Extract the [x, y] coordinate from the center of the cell holding the provided text.  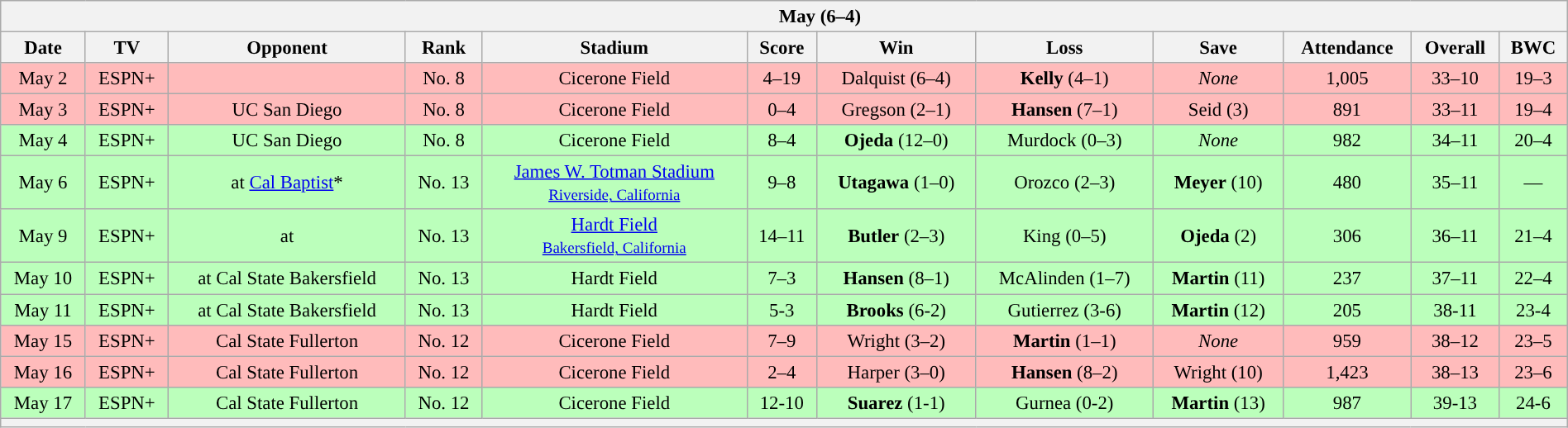
891 [1348, 110]
TV [127, 47]
4–19 [782, 78]
Win [896, 47]
Hansen (8–1) [896, 278]
24-6 [1533, 402]
Loss [1065, 47]
Score [782, 47]
at Cal Baptist* [288, 183]
982 [1348, 140]
May (6–4) [784, 17]
Meyer (10) [1219, 183]
20–4 [1533, 140]
23–5 [1533, 340]
BWC [1533, 47]
Seid (3) [1219, 110]
Opponent [288, 47]
Harper (3–0) [896, 372]
May 2 [43, 78]
May 16 [43, 372]
Martin (13) [1219, 402]
37–11 [1455, 278]
14–11 [782, 236]
Martin (12) [1219, 310]
McAlinden (1–7) [1065, 278]
7–9 [782, 340]
Overall [1455, 47]
King (0–5) [1065, 236]
480 [1348, 183]
May 17 [43, 402]
Butler (2–3) [896, 236]
Attendance [1348, 47]
22–4 [1533, 278]
May 10 [43, 278]
May 15 [43, 340]
33–10 [1455, 78]
Dalquist (6–4) [896, 78]
2–4 [782, 372]
Hansen (8–2) [1065, 372]
33–11 [1455, 110]
May 3 [43, 110]
— [1533, 183]
1,423 [1348, 372]
34–11 [1455, 140]
8–4 [782, 140]
7–3 [782, 278]
19–3 [1533, 78]
23-4 [1533, 310]
Wright (3–2) [896, 340]
Gurnea (0-2) [1065, 402]
36–11 [1455, 236]
39-13 [1455, 402]
Date [43, 47]
Hansen (7–1) [1065, 110]
38–12 [1455, 340]
May 4 [43, 140]
38–13 [1455, 372]
James W. Totman Stadium Riverside, California [615, 183]
May 11 [43, 310]
Wright (10) [1219, 372]
Rank [443, 47]
Save [1219, 47]
23–6 [1533, 372]
Ojeda (2) [1219, 236]
Orozco (2–3) [1065, 183]
12-10 [782, 402]
959 [1348, 340]
21–4 [1533, 236]
at [288, 236]
Kelly (4–1) [1065, 78]
987 [1348, 402]
Martin (11) [1219, 278]
Murdock (0–3) [1065, 140]
19–4 [1533, 110]
Ojeda (12–0) [896, 140]
Martin (1–1) [1065, 340]
1,005 [1348, 78]
9–8 [782, 183]
Hardt FieldBakersfield, California [615, 236]
Gutierrez (3-6) [1065, 310]
Stadium [615, 47]
38-11 [1455, 310]
237 [1348, 278]
Gregson (2–1) [896, 110]
5-3 [782, 310]
May 9 [43, 236]
May 6 [43, 183]
Suarez (1-1) [896, 402]
205 [1348, 310]
35–11 [1455, 183]
306 [1348, 236]
Brooks (6-2) [896, 310]
Utagawa (1–0) [896, 183]
0–4 [782, 110]
